Identify which cell holds the provided text, then report its [x, y] central coordinate. 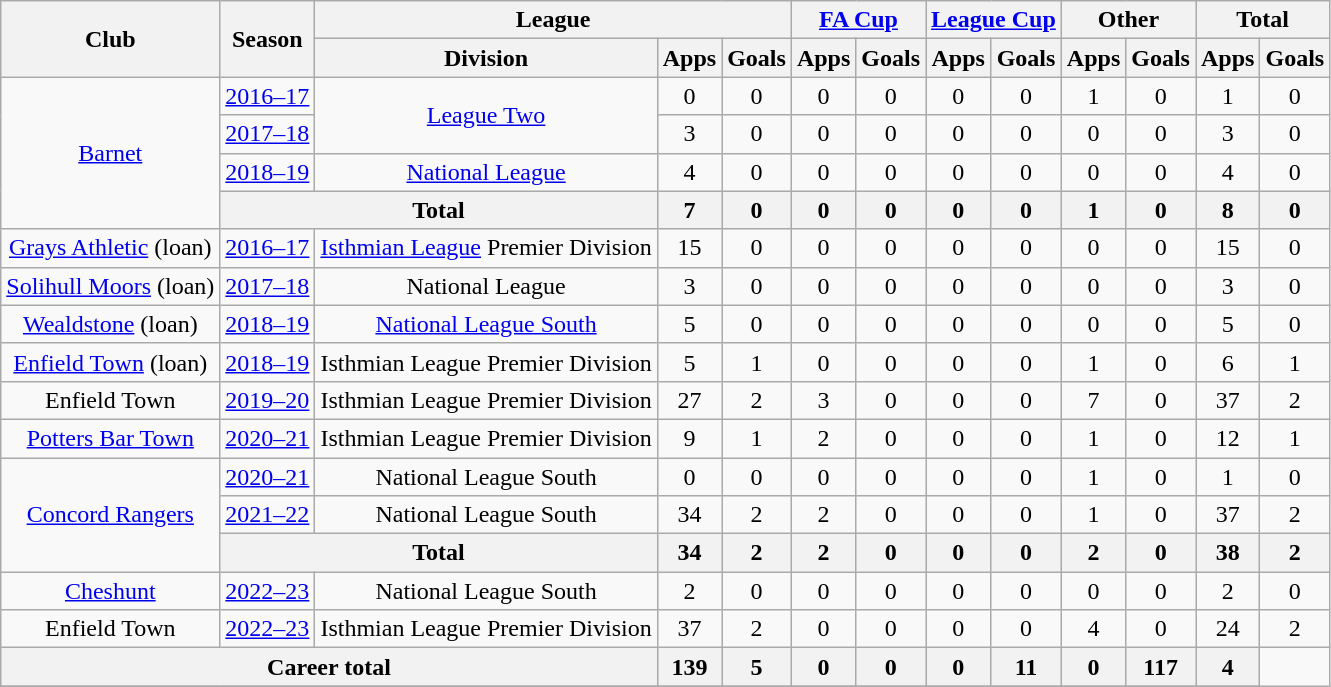
Grays Athletic (loan) [110, 248]
9 [689, 438]
Club [110, 39]
2019–20 [268, 400]
117 [1161, 667]
Potters Bar Town [110, 438]
2021–22 [268, 515]
8 [1228, 210]
24 [1228, 629]
Wealdstone (loan) [110, 324]
Other [1128, 20]
11 [1026, 667]
FA Cup [858, 20]
6 [1228, 362]
Concord Rangers [110, 515]
139 [689, 667]
League [554, 20]
Barnet [110, 153]
38 [1228, 553]
Solihull Moors (loan) [110, 286]
Enfield Town (loan) [110, 362]
League Two [486, 115]
12 [1228, 438]
Season [268, 39]
Division [486, 58]
League Cup [994, 20]
Career total [329, 667]
27 [689, 400]
Cheshunt [110, 591]
